Scan for the cell matching the given text and deliver its (x, y) coordinate at center. 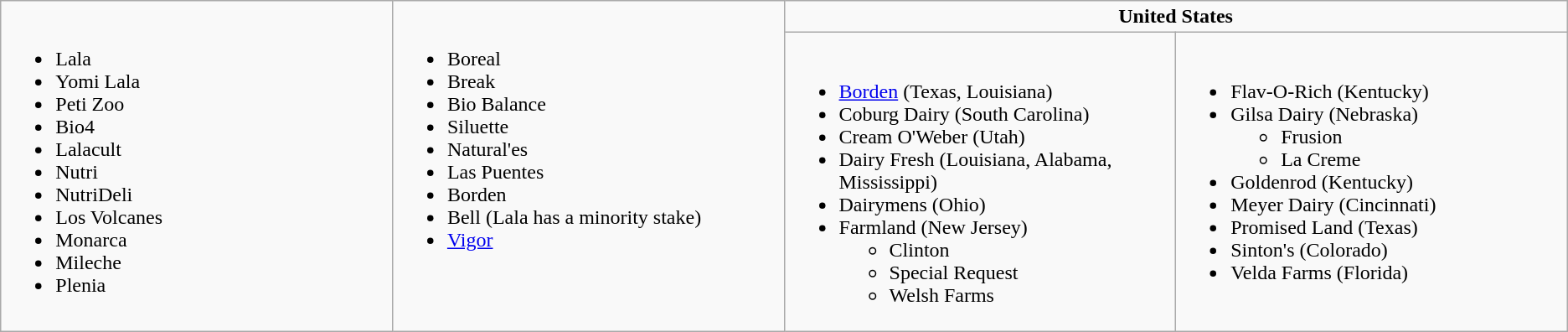
LalaYomi LalaPeti ZooBio4LalacultNutriNutriDeliLos VolcanesMonarcaMilechePlenia (197, 166)
BorealBreakBio BalanceSiluetteNatural'esLas PuentesBordenBell (Lala has a minority stake)Vigor (588, 166)
United States (1176, 17)
